Output the (x, y) coordinate of the center of the cell containing the given text.  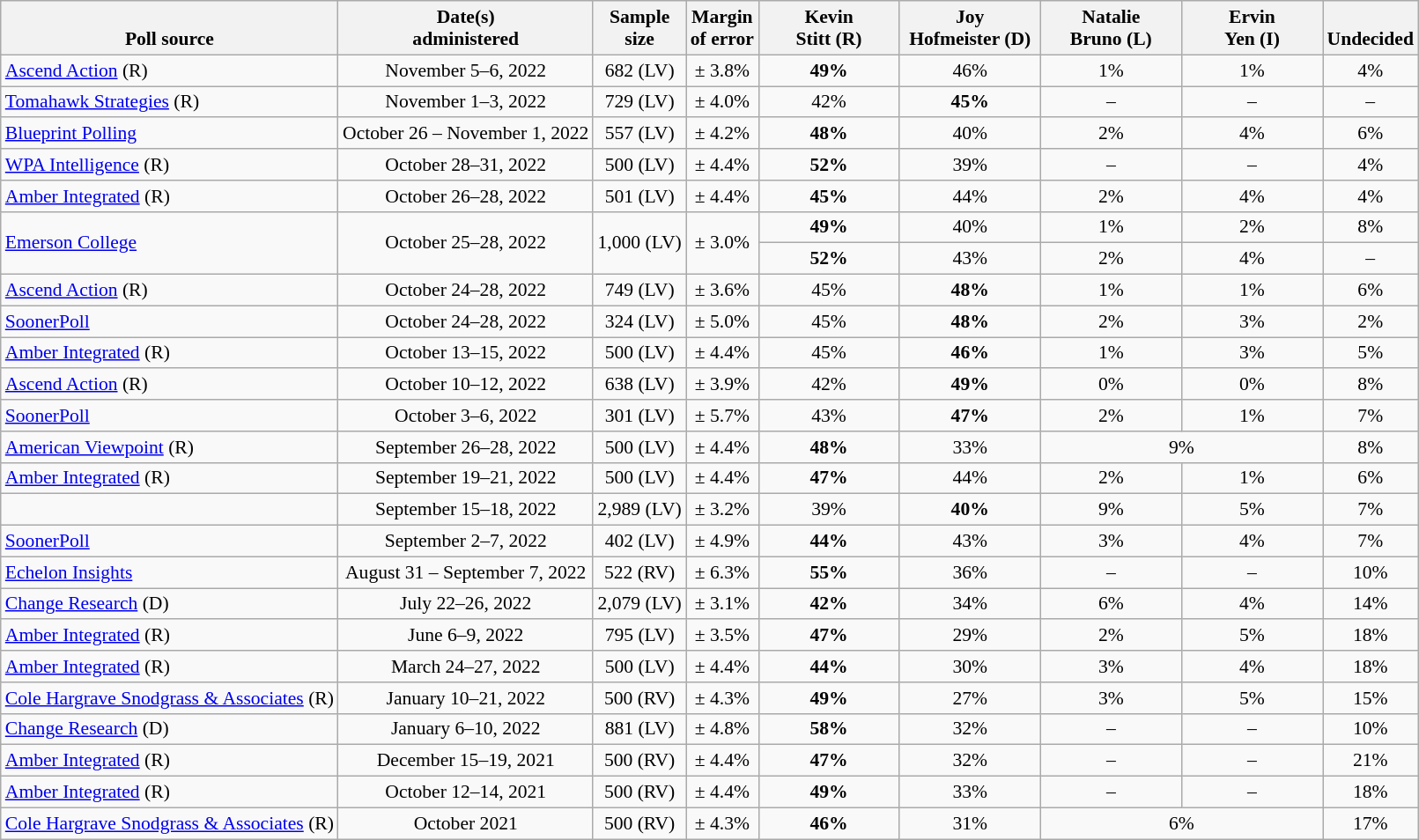
34% (970, 604)
January 6–10, 2022 (466, 729)
522 (RV) (639, 572)
KevinStitt (R) (829, 28)
± 5.0% (722, 321)
August 31 – September 7, 2022 (466, 572)
WPA Intelligence (R) (169, 165)
324 (LV) (639, 321)
American Viewpoint (R) (169, 447)
881 (LV) (639, 729)
Marginof error (722, 28)
Samplesize (639, 28)
October 25–28, 2022 (466, 243)
September 15–18, 2022 (466, 510)
729 (LV) (639, 102)
October 3–6, 2022 (466, 416)
15% (1371, 698)
795 (LV) (639, 636)
September 19–21, 2022 (466, 478)
December 15–19, 2021 (466, 761)
Blueprint Polling (169, 134)
27% (970, 698)
October 26–28, 2022 (466, 196)
November 5–6, 2022 (466, 70)
October 28–31, 2022 (466, 165)
September 26–28, 2022 (466, 447)
± 3.5% (722, 636)
± 4.8% (722, 729)
301 (LV) (639, 416)
55% (829, 572)
± 4.0% (722, 102)
± 4.9% (722, 542)
Tomahawk Strategies (R) (169, 102)
682 (LV) (639, 70)
638 (LV) (639, 385)
November 1–3, 2022 (466, 102)
29% (970, 636)
NatalieBruno (L) (1111, 28)
30% (970, 667)
31% (970, 823)
2,989 (LV) (639, 510)
JoyHofmeister (D) (970, 28)
October 10–12, 2022 (466, 385)
September 2–7, 2022 (466, 542)
Date(s)administered (466, 28)
October 26 – November 1, 2022 (466, 134)
± 3.6% (722, 291)
14% (1371, 604)
October 13–15, 2022 (466, 353)
June 6–9, 2022 (466, 636)
58% (829, 729)
July 22–26, 2022 (466, 604)
October 12–14, 2021 (466, 792)
Undecided (1371, 28)
October 2021 (466, 823)
749 (LV) (639, 291)
± 3.9% (722, 385)
1,000 (LV) (639, 243)
557 (LV) (639, 134)
± 4.2% (722, 134)
± 3.8% (722, 70)
Emerson College (169, 243)
± 3.2% (722, 510)
36% (970, 572)
January 10–21, 2022 (466, 698)
± 5.7% (722, 416)
± 3.1% (722, 604)
17% (1371, 823)
21% (1371, 761)
March 24–27, 2022 (466, 667)
Poll source (169, 28)
402 (LV) (639, 542)
± 6.3% (722, 572)
Echelon Insights (169, 572)
501 (LV) (639, 196)
2,079 (LV) (639, 604)
± 3.0% (722, 243)
ErvinYen (I) (1252, 28)
